Find where the given text appears and provide that cell's center as [x, y] coordinate. 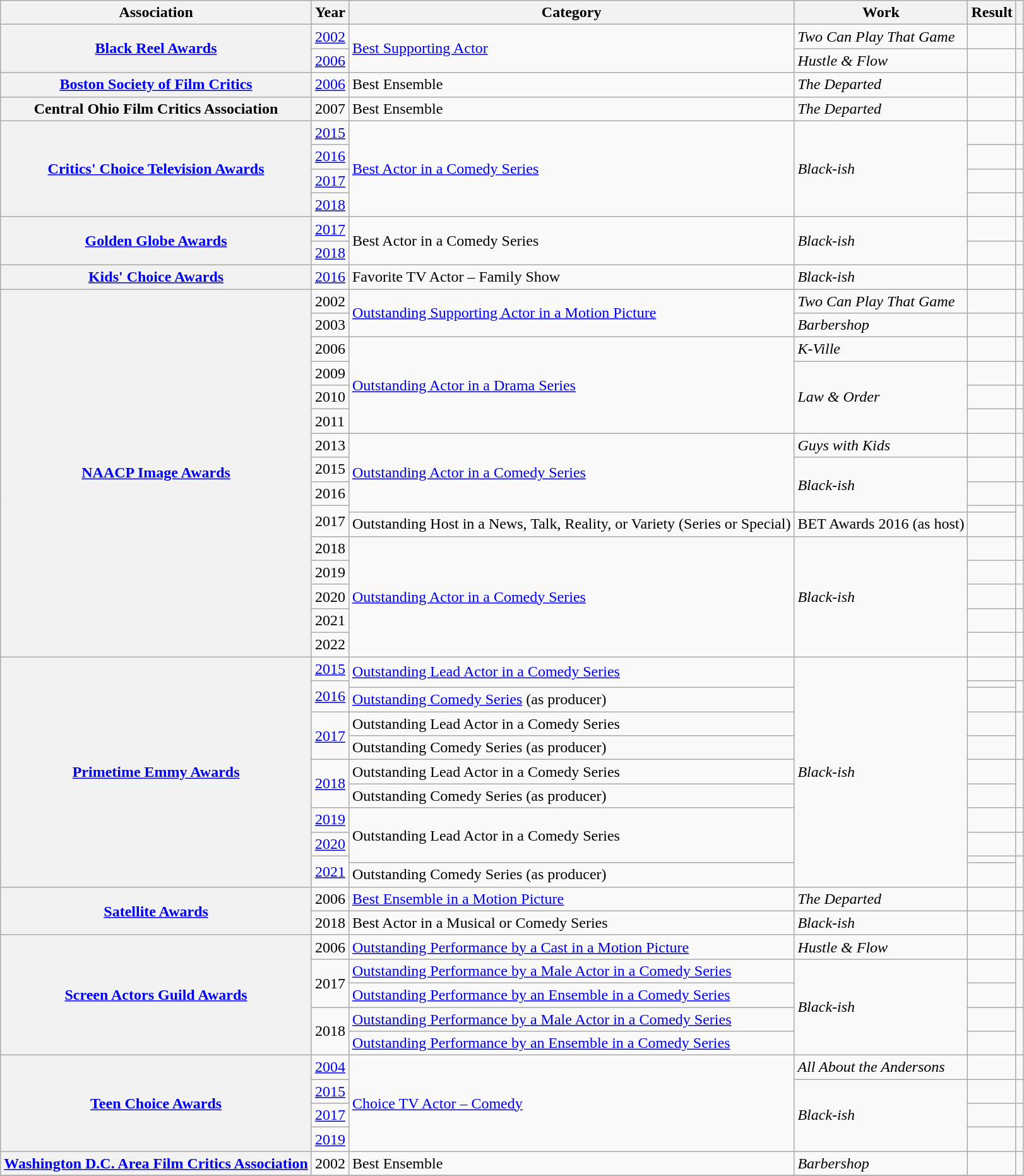
Best Actor in a Musical or Comedy Series [571, 923]
Boston Society of Film Critics [157, 85]
2004 [330, 1067]
2007 [330, 109]
Satellite Awards [157, 911]
2003 [330, 325]
Golden Globe Awards [157, 241]
Favorite TV Actor – Family Show [571, 277]
Choice TV Actor – Comedy [571, 1103]
2011 [330, 421]
Screen Actors Guild Awards [157, 995]
K-Ville [881, 349]
Best Ensemble in a Motion Picture [571, 899]
BET Awards 2016 (as host) [881, 524]
Outstanding Supporting Actor in a Motion Picture [571, 313]
Primetime Emmy Awards [157, 772]
Category [571, 13]
Year [330, 13]
All About the Andersons [881, 1067]
Washington D.C. Area Film Critics Association [157, 1163]
Best Supporting Actor [571, 49]
Critics' Choice Television Awards [157, 169]
Outstanding Actor in a Drama Series [571, 385]
Kids' Choice Awards [157, 277]
Black Reel Awards [157, 49]
2009 [330, 373]
2022 [330, 644]
Teen Choice Awards [157, 1103]
2010 [330, 397]
Work [881, 13]
Outstanding Performance by a Cast in a Motion Picture [571, 947]
Central Ohio Film Critics Association [157, 109]
NAACP Image Awards [157, 473]
Result [992, 13]
Guys with Kids [881, 445]
Law & Order [881, 397]
Association [157, 13]
Outstanding Host in a News, Talk, Reality, or Variety (Series or Special) [571, 524]
2013 [330, 445]
